Output the (x, y) coordinate of the center of the cell containing the given text.  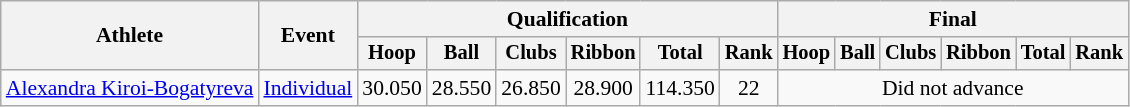
Did not advance (953, 88)
Final (953, 19)
Qualification (567, 19)
Athlete (130, 36)
28.900 (604, 88)
Event (308, 36)
26.850 (530, 88)
30.050 (392, 88)
114.350 (680, 88)
28.550 (462, 88)
Alexandra Kiroi-Bogatyreva (130, 88)
Individual (308, 88)
22 (749, 88)
